Extract the (x, y) coordinate from the center of the cell holding the provided text.  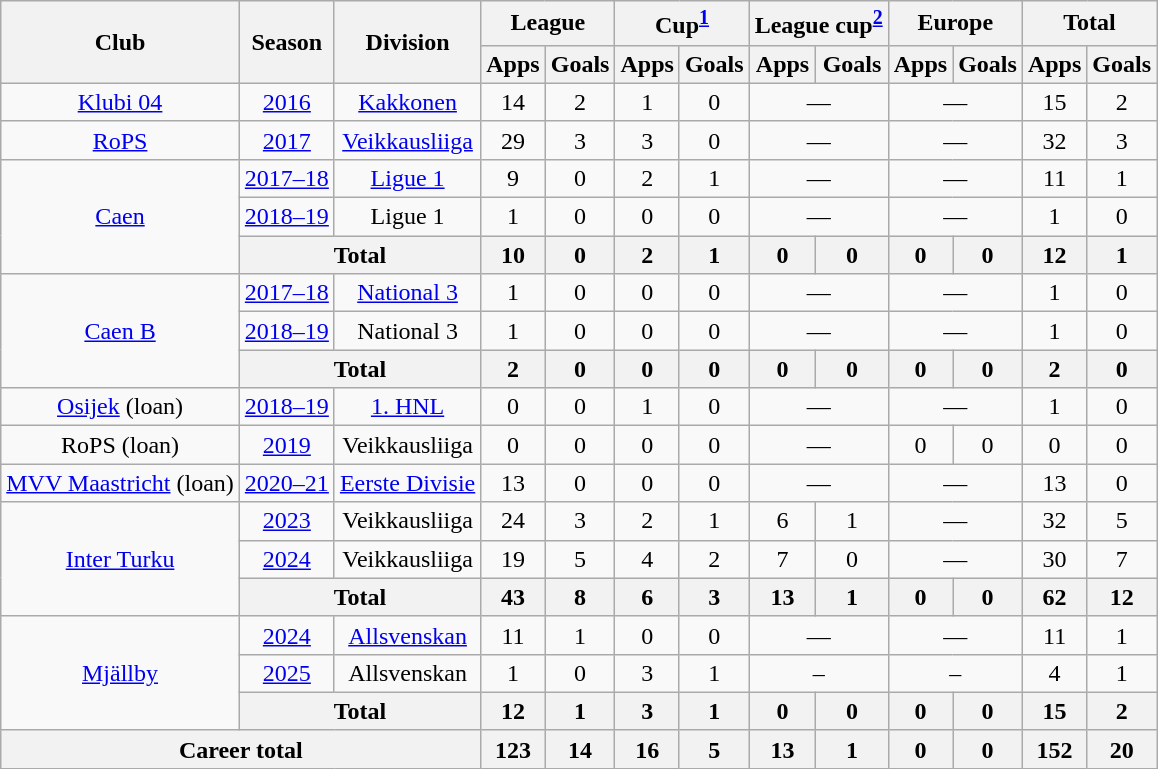
30 (1054, 559)
2025 (286, 673)
20 (1122, 749)
Division (407, 42)
League cup2 (818, 24)
Eerste Divisie (407, 483)
24 (513, 521)
16 (647, 749)
MVV Maastricht (loan) (120, 483)
Europe (955, 24)
Osijek (loan) (120, 407)
62 (1054, 597)
Mjällby (120, 673)
Season (286, 42)
10 (513, 255)
43 (513, 597)
Kakkonen (407, 102)
Klubi 04 (120, 102)
19 (513, 559)
League (548, 24)
29 (513, 140)
Caen B (120, 331)
RoPS (loan) (120, 445)
1. HNL (407, 407)
Inter Turku (120, 559)
2017 (286, 140)
2016 (286, 102)
152 (1054, 749)
Caen (120, 216)
2019 (286, 445)
9 (513, 178)
2020–21 (286, 483)
Cup1 (682, 24)
Club (120, 42)
123 (513, 749)
2023 (286, 521)
RoPS (120, 140)
Career total (241, 749)
8 (580, 597)
